For the text-containing cell, return its midpoint in (X, Y) coordinate format. 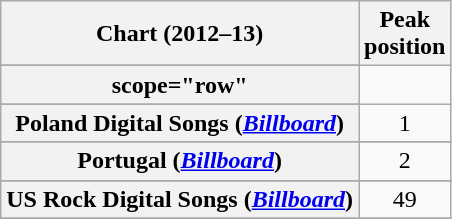
US Rock Digital Songs (Billboard) (180, 199)
Peakposition (405, 34)
49 (405, 199)
1 (405, 123)
2 (405, 161)
scope="row" (180, 85)
Poland Digital Songs (Billboard) (180, 123)
Chart (2012–13) (180, 34)
Portugal (Billboard) (180, 161)
